Identify which cell holds the provided text, then report its [X, Y] central coordinate. 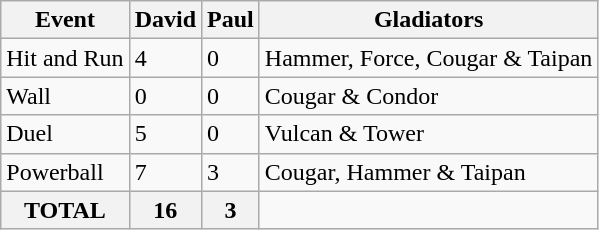
Paul [231, 20]
Duel [65, 134]
7 [165, 172]
Hammer, Force, Cougar & Taipan [428, 58]
Event [65, 20]
Cougar, Hammer & Taipan [428, 172]
Vulcan & Tower [428, 134]
16 [165, 210]
5 [165, 134]
4 [165, 58]
Gladiators [428, 20]
Wall [65, 96]
Hit and Run [65, 58]
TOTAL [65, 210]
Powerball [65, 172]
David [165, 20]
Cougar & Condor [428, 96]
